Locate the cell with the specified text and output its (x, y) center coordinate. 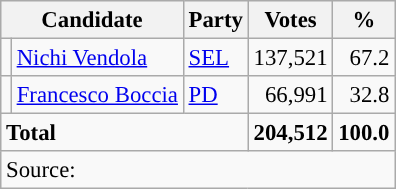
100.0 (364, 133)
Francesco Boccia (97, 95)
Party (216, 20)
66,991 (290, 95)
Nichi Vendola (97, 58)
PD (216, 95)
137,521 (290, 58)
32.8 (364, 95)
% (364, 20)
67.2 (364, 58)
204,512 (290, 133)
Votes (290, 20)
Candidate (92, 20)
Source: (198, 170)
Total (124, 133)
SEL (216, 58)
